Locate the cell with the specified text and output its (X, Y) center coordinate. 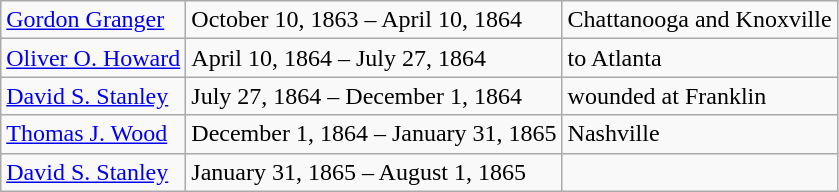
Nashville (700, 134)
December 1, 1864 – January 31, 1865 (374, 134)
January 31, 1865 – August 1, 1865 (374, 172)
July 27, 1864 – December 1, 1864 (374, 96)
to Atlanta (700, 58)
October 10, 1863 – April 10, 1864 (374, 20)
Thomas J. Wood (94, 134)
Oliver O. Howard (94, 58)
Chattanooga and Knoxville (700, 20)
wounded at Franklin (700, 96)
April 10, 1864 – July 27, 1864 (374, 58)
Gordon Granger (94, 20)
